Pinpoint the cell where the given text exists, returning its [x, y] midpoint coordinate. 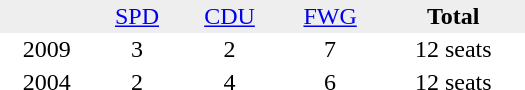
Total [454, 16]
SPD [138, 16]
3 [138, 50]
FWG [330, 16]
CDU [229, 16]
2 [229, 50]
12 seats [454, 50]
7 [330, 50]
2009 [47, 50]
